Search for the cell housing the specified text and yield its [x, y] center coordinate. 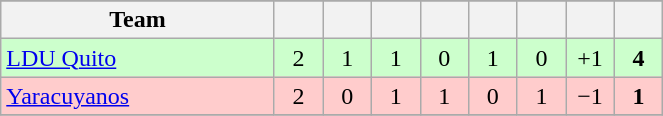
4 [638, 58]
+1 [590, 58]
LDU Quito [138, 58]
−1 [590, 96]
Yaracuyanos [138, 96]
Team [138, 20]
